Find where the given text appears and provide that cell's center as [x, y] coordinate. 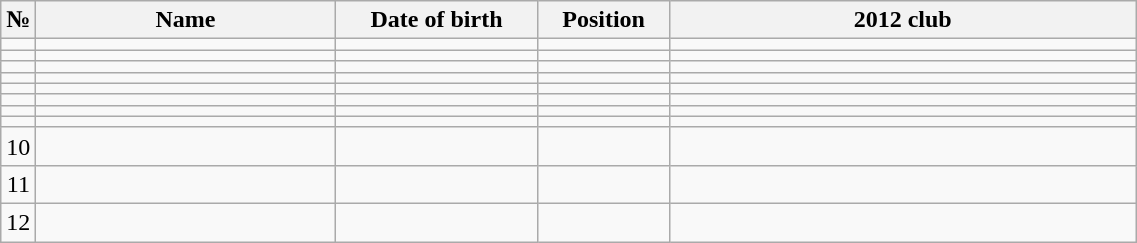
2012 club [902, 20]
12 [18, 222]
№ [18, 20]
11 [18, 184]
Position [604, 20]
10 [18, 146]
Date of birth [436, 20]
Name [186, 20]
